From the cell containing the given text, extract its center point as [x, y] coordinate. 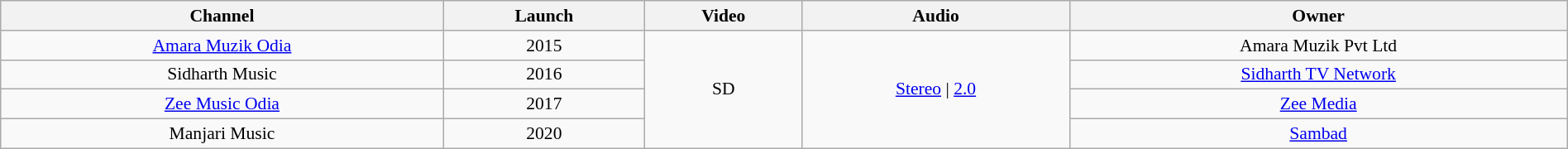
Audio [936, 16]
Launch [544, 16]
2017 [544, 104]
2015 [544, 46]
Manjari Music [222, 134]
2016 [544, 74]
Amara Muzik Odia [222, 46]
Owner [1318, 16]
Stereo | 2.0 [936, 89]
Sidharth TV Network [1318, 74]
Zee Music Odia [222, 104]
Amara Muzik Pvt Ltd [1318, 46]
Video [724, 16]
SD [724, 89]
Channel [222, 16]
Zee Media [1318, 104]
2020 [544, 134]
Sambad [1318, 134]
Sidharth Music [222, 74]
